Detect which cell encompasses the target text, then output its [x, y] center coordinate. 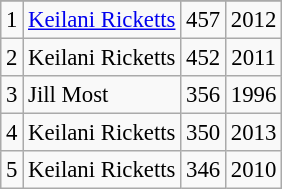
356 [204, 95]
4 [12, 133]
457 [204, 20]
Jill Most [102, 95]
1 [12, 20]
2011 [254, 58]
452 [204, 58]
1996 [254, 95]
3 [12, 95]
2010 [254, 170]
2 [12, 58]
350 [204, 133]
2012 [254, 20]
2013 [254, 133]
5 [12, 170]
346 [204, 170]
